Return the (x, y) coordinate for the center point of the cell that contains the specified text.  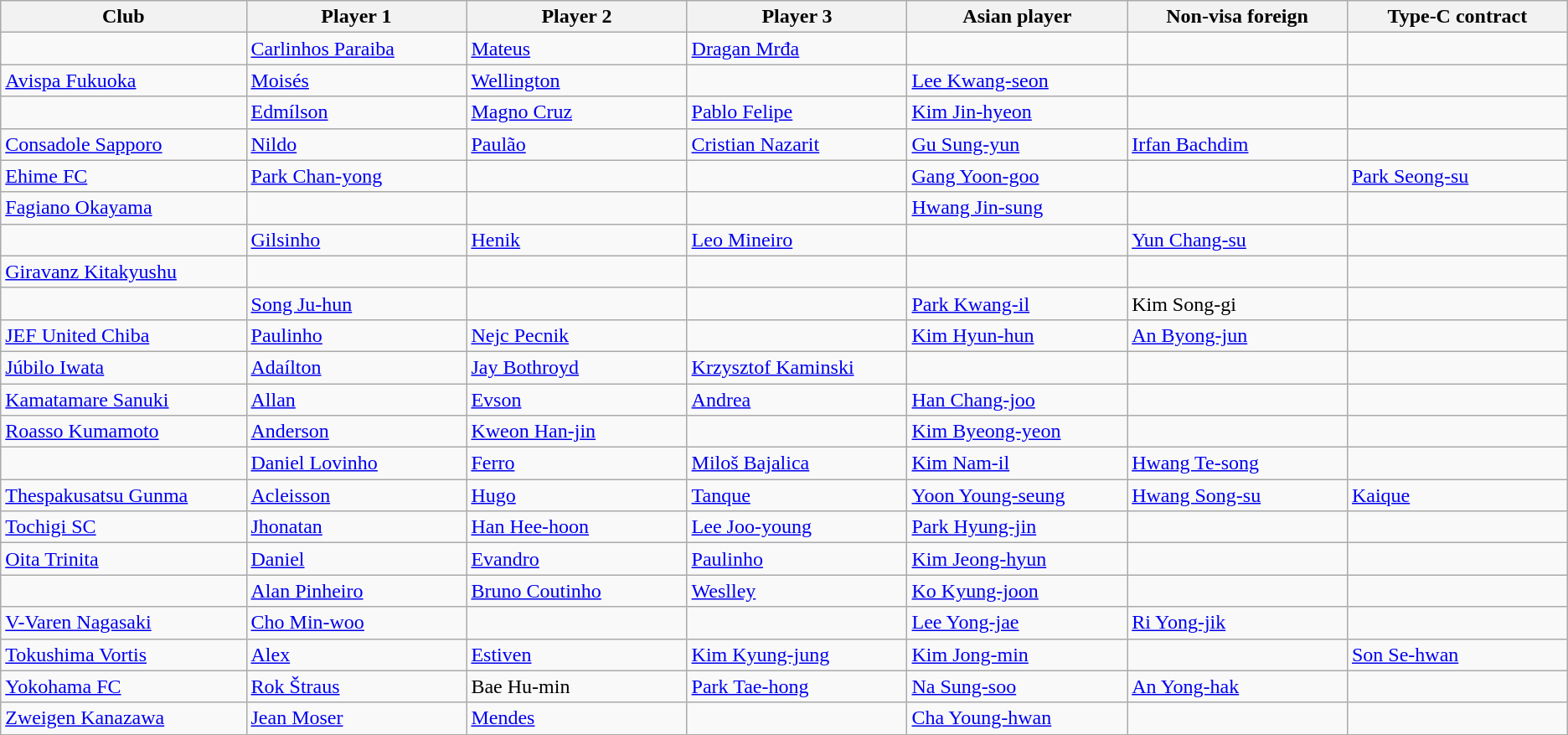
Allan (357, 400)
Kim Kyung-jung (797, 655)
Son Se-hwan (1457, 655)
Kim Byeong-yeon (1017, 432)
Gu Sung-yun (1017, 144)
Yokohama FC (124, 686)
Roasso Kumamoto (124, 432)
Kweon Han-jin (576, 432)
Pablo Felipe (797, 112)
Acleisson (357, 495)
Avispa Fukuoka (124, 80)
Krzysztof Kaminski (797, 367)
Magno Cruz (576, 112)
Kim Song-gi (1238, 303)
Lee Yong-jae (1017, 623)
Lee Kwang-seon (1017, 80)
Rok Štraus (357, 686)
Paulão (576, 144)
Bruno Coutinho (576, 591)
Gilsinho (357, 240)
Lee Joo-young (797, 527)
Jhonatan (357, 527)
Cristian Nazarit (797, 144)
Park Kwang-il (1017, 303)
An Byong-jun (1238, 335)
Weslley (797, 591)
Fagiano Okayama (124, 208)
Asian player (1017, 17)
Kim Jin-hyeon (1017, 112)
Daniel Lovinho (357, 463)
Na Sung-soo (1017, 686)
Consadole Sapporo (124, 144)
Tokushima Vortis (124, 655)
Tochigi SC (124, 527)
Leo Mineiro (797, 240)
Jay Bothroyd (576, 367)
Han Chang-joo (1017, 400)
Non-visa foreign (1238, 17)
Kim Jong-min (1017, 655)
Estiven (576, 655)
Cho Min-woo (357, 623)
Hwang Te-song (1238, 463)
Han Hee-hoon (576, 527)
Alan Pinheiro (357, 591)
Zweigen Kanazawa (124, 718)
Park Hyung-jin (1017, 527)
Irfan Bachdim (1238, 144)
Dragan Mrđa (797, 49)
Song Ju-hun (357, 303)
Miloš Bajalica (797, 463)
V-Varen Nagasaki (124, 623)
Oita Trinita (124, 559)
JEF United Chiba (124, 335)
Bae Hu-min (576, 686)
Kim Nam-il (1017, 463)
Cha Young-hwan (1017, 718)
Edmílson (357, 112)
Hwang Jin-sung (1017, 208)
Jean Moser (357, 718)
Daniel (357, 559)
Hugo (576, 495)
Kim Jeong-hyun (1017, 559)
Park Chan-yong (357, 176)
Thespakusatsu Gunma (124, 495)
Júbilo Iwata (124, 367)
Yoon Young-seung (1017, 495)
Gang Yoon-goo (1017, 176)
Player 2 (576, 17)
Kim Hyun-hun (1017, 335)
Hwang Song-su (1238, 495)
Giravanz Kitakyushu (124, 272)
Player 1 (357, 17)
Yun Chang-su (1238, 240)
Andrea (797, 400)
Adaílton (357, 367)
Nildo (357, 144)
Mateus (576, 49)
Alex (357, 655)
Ri Yong-jik (1238, 623)
Club (124, 17)
Evson (576, 400)
Tanque (797, 495)
Evandro (576, 559)
Ehime FC (124, 176)
Ko Kyung-joon (1017, 591)
Player 3 (797, 17)
Moisés (357, 80)
An Yong-hak (1238, 686)
Kaique (1457, 495)
Park Seong-su (1457, 176)
Ferro (576, 463)
Type-C contract (1457, 17)
Wellington (576, 80)
Henik (576, 240)
Park Tae-hong (797, 686)
Nejc Pecnik (576, 335)
Anderson (357, 432)
Kamatamare Sanuki (124, 400)
Carlinhos Paraiba (357, 49)
Mendes (576, 718)
